Return the (x, y) coordinate for the center point of the cell that contains the specified text.  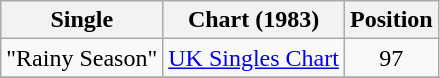
97 (391, 58)
Position (391, 20)
"Rainy Season" (82, 58)
Single (82, 20)
Chart (1983) (254, 20)
UK Singles Chart (254, 58)
